Return the (X, Y) coordinate for the center point of the cell that contains the specified text.  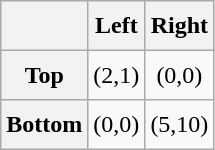
Left (116, 26)
Top (44, 75)
Bottom (44, 125)
Right (180, 26)
(5,10) (180, 125)
(2,1) (116, 75)
